Detect which cell encompasses the target text, then output its (X, Y) center coordinate. 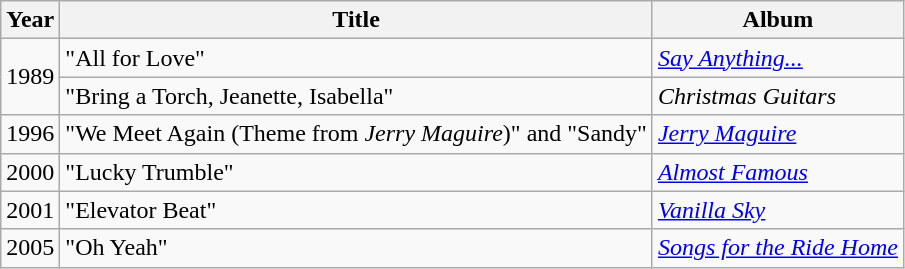
"Bring a Torch, Jeanette, Isabella" (356, 96)
1996 (30, 134)
"Elevator Beat" (356, 210)
2001 (30, 210)
"We Meet Again (Theme from Jerry Maguire)" and "Sandy" (356, 134)
2000 (30, 172)
Almost Famous (778, 172)
Songs for the Ride Home (778, 248)
Jerry Maguire (778, 134)
Year (30, 20)
"Oh Yeah" (356, 248)
1989 (30, 77)
Say Anything... (778, 58)
Christmas Guitars (778, 96)
"All for Love" (356, 58)
"Lucky Trumble" (356, 172)
2005 (30, 248)
Album (778, 20)
Vanilla Sky (778, 210)
Title (356, 20)
